Capture the cell that displays the provided text and extract its [x, y] central coordinate. 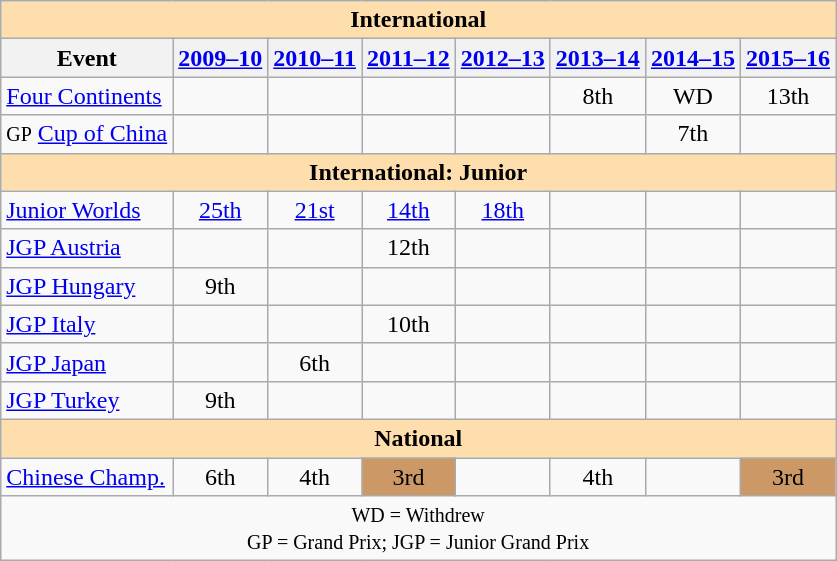
2015–16 [788, 58]
7th [692, 134]
National [418, 438]
13th [788, 96]
2011–12 [409, 58]
2010–11 [315, 58]
12th [409, 248]
Four Continents [87, 96]
JGP Turkey [87, 400]
25th [220, 210]
JGP Hungary [87, 286]
JGP Austria [87, 248]
2012–13 [502, 58]
Event [87, 58]
International: Junior [418, 172]
GP Cup of China [87, 134]
14th [409, 210]
2014–15 [692, 58]
WD [692, 96]
8th [598, 96]
18th [502, 210]
WD = Withdrew GP = Grand Prix; JGP = Junior Grand Prix [418, 528]
2009–10 [220, 58]
International [418, 20]
JGP Italy [87, 324]
JGP Japan [87, 362]
Junior Worlds [87, 210]
21st [315, 210]
Chinese Champ. [87, 477]
10th [409, 324]
2013–14 [598, 58]
